Capture the cell that displays the provided text and extract its (x, y) central coordinate. 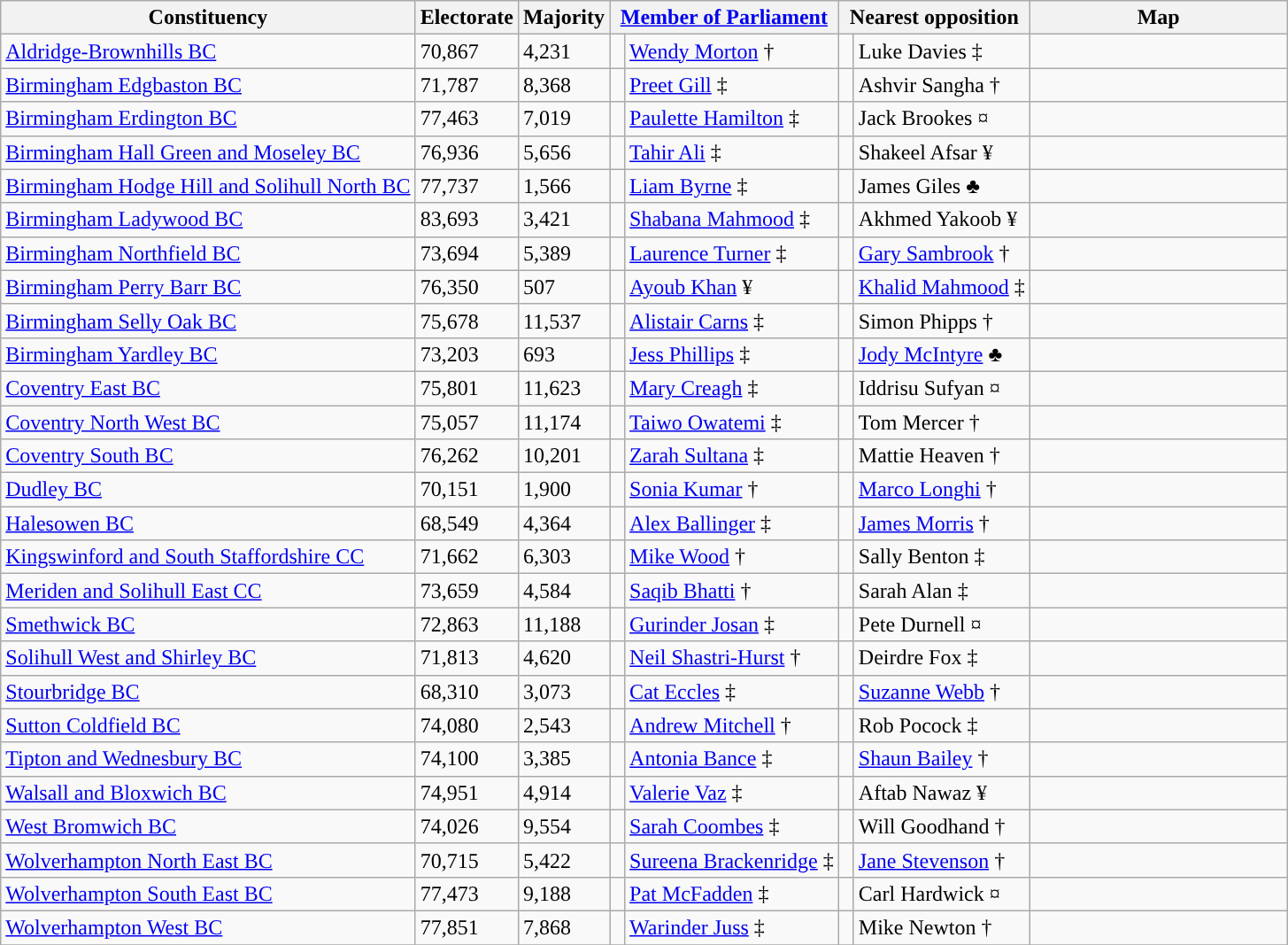
Will Goodhand † (942, 826)
Birmingham Selly Oak BC (208, 321)
Birmingham Northfield BC (208, 253)
Wendy Morton † (732, 51)
71,662 (467, 557)
James Giles ♣ (942, 186)
Shaun Bailey † (942, 759)
Iddrisu Sufyan ¤ (942, 388)
Map (1158, 18)
Stourbridge BC (208, 692)
8,368 (563, 85)
Zarah Sultana ‡ (732, 456)
Coventry South BC (208, 456)
Deirdre Fox ‡ (942, 658)
11,537 (563, 321)
Gary Sambrook † (942, 253)
4,364 (563, 523)
Sarah Coombes ‡ (732, 826)
Ayoub Khan ¥ (732, 287)
9,188 (563, 894)
4,914 (563, 793)
Tahir Ali ‡ (732, 152)
70,867 (467, 51)
Wolverhampton North East BC (208, 860)
Sonia Kumar † (732, 490)
Saqib Bhatti † (732, 591)
73,203 (467, 354)
Andrew Mitchell † (732, 725)
6,303 (563, 557)
1,900 (563, 490)
Luke Davies ‡ (942, 51)
Taiwo Owatemi ‡ (732, 422)
72,863 (467, 624)
Neil Shastri-Hurst † (732, 658)
73,694 (467, 253)
75,678 (467, 321)
Pat McFadden ‡ (732, 894)
70,151 (467, 490)
Aftab Nawaz ¥ (942, 793)
76,350 (467, 287)
75,057 (467, 422)
Liam Byrne ‡ (732, 186)
Wolverhampton West BC (208, 927)
Tom Mercer † (942, 422)
Gurinder Josan ‡ (732, 624)
Birmingham Erdington BC (208, 119)
77,473 (467, 894)
7,019 (563, 119)
Cat Eccles ‡ (732, 692)
76,936 (467, 152)
West Bromwich BC (208, 826)
68,549 (467, 523)
5,656 (563, 152)
68,310 (467, 692)
James Morris † (942, 523)
Ashvir Sangha † (942, 85)
Rob Pocock ‡ (942, 725)
75,801 (467, 388)
Mike Newton † (942, 927)
Mary Creagh ‡ (732, 388)
Sureena Brackenridge ‡ (732, 860)
77,851 (467, 927)
83,693 (467, 220)
4,231 (563, 51)
Antonia Bance ‡ (732, 759)
1,566 (563, 186)
5,389 (563, 253)
Coventry East BC (208, 388)
Sarah Alan ‡ (942, 591)
7,868 (563, 927)
Jane Stevenson † (942, 860)
Birmingham Yardley BC (208, 354)
Constituency (208, 18)
Preet Gill ‡ (732, 85)
Laurence Turner ‡ (732, 253)
Suzanne Webb † (942, 692)
Coventry North West BC (208, 422)
Valerie Vaz ‡ (732, 793)
3,385 (563, 759)
507 (563, 287)
Mattie Heaven † (942, 456)
2,543 (563, 725)
Solihull West and Shirley BC (208, 658)
3,073 (563, 692)
Kingswinford and South Staffordshire CC (208, 557)
77,737 (467, 186)
71,813 (467, 658)
Tipton and Wednesbury BC (208, 759)
Meriden and Solihull East CC (208, 591)
9,554 (563, 826)
Smethwick BC (208, 624)
Pete Durnell ¤ (942, 624)
76,262 (467, 456)
10,201 (563, 456)
77,463 (467, 119)
11,188 (563, 624)
Sutton Coldfield BC (208, 725)
Birmingham Hall Green and Moseley BC (208, 152)
3,421 (563, 220)
Sally Benton ‡ (942, 557)
Shabana Mahmood ‡ (732, 220)
Khalid Mahmood ‡ (942, 287)
11,623 (563, 388)
11,174 (563, 422)
4,620 (563, 658)
5,422 (563, 860)
4,584 (563, 591)
Birmingham Edgbaston BC (208, 85)
693 (563, 354)
Akhmed Yakoob ¥ (942, 220)
Simon Phipps † (942, 321)
Jess Phillips ‡ (732, 354)
Electorate (467, 18)
Alex Ballinger ‡ (732, 523)
Carl Hardwick ¤ (942, 894)
Member of Parliament (724, 18)
Nearest opposition (934, 18)
71,787 (467, 85)
74,951 (467, 793)
Birmingham Hodge Hill and Solihull North BC (208, 186)
Dudley BC (208, 490)
Mike Wood † (732, 557)
Walsall and Bloxwich BC (208, 793)
Paulette Hamilton ‡ (732, 119)
73,659 (467, 591)
Birmingham Ladywood BC (208, 220)
70,715 (467, 860)
Marco Longhi † (942, 490)
Jody McIntyre ♣ (942, 354)
Aldridge-Brownhills BC (208, 51)
74,026 (467, 826)
Shakeel Afsar ¥ (942, 152)
Alistair Carns ‡ (732, 321)
Birmingham Perry Barr BC (208, 287)
Majority (563, 18)
Wolverhampton South East BC (208, 894)
74,080 (467, 725)
74,100 (467, 759)
Warinder Juss ‡ (732, 927)
Halesowen BC (208, 523)
Jack Brookes ¤ (942, 119)
